Capture the cell that displays the provided text and extract its (x, y) central coordinate. 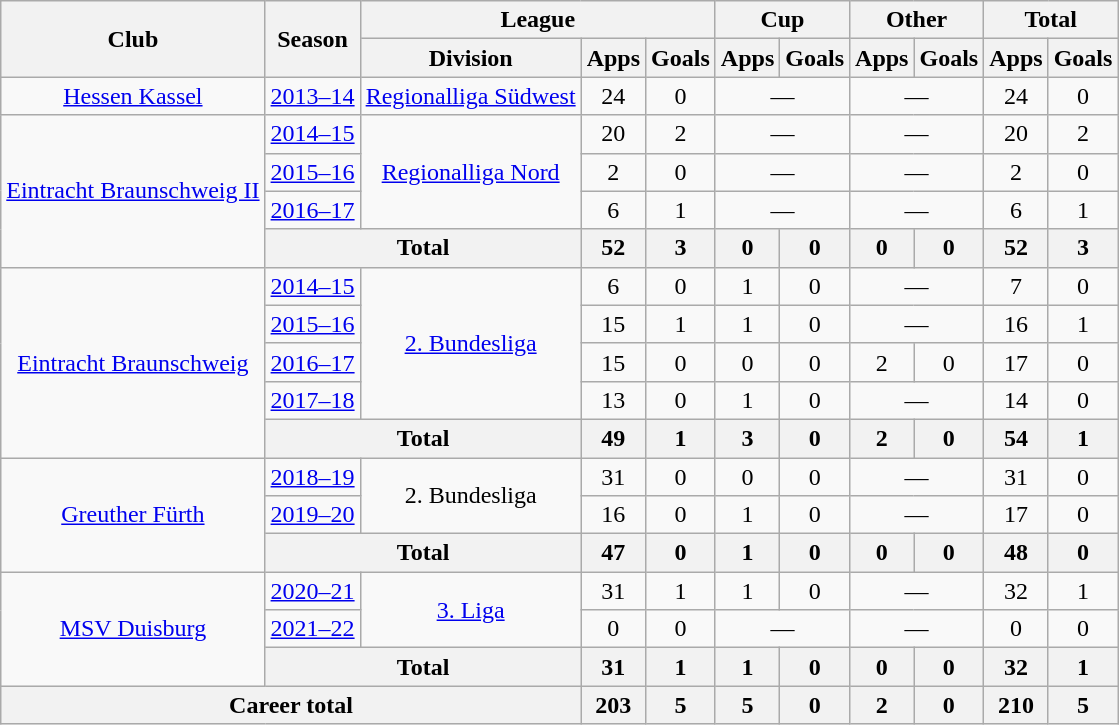
Eintracht Braunschweig (133, 362)
Cup (782, 20)
47 (613, 553)
13 (613, 400)
Season (312, 39)
2020–21 (312, 591)
210 (1016, 705)
2019–20 (312, 515)
7 (1016, 286)
Regionalliga Nord (470, 172)
Club (133, 39)
49 (613, 438)
Eintracht Braunschweig II (133, 191)
Other (917, 20)
14 (1016, 400)
Division (470, 58)
3. Liga (470, 610)
Career total (291, 705)
Greuther Fürth (133, 515)
2018–19 (312, 477)
2021–22 (312, 629)
48 (1016, 553)
Regionalliga Südwest (470, 96)
2013–14 (312, 96)
League (538, 20)
Hessen Kassel (133, 96)
2017–18 (312, 400)
203 (613, 705)
54 (1016, 438)
MSV Duisburg (133, 629)
